Provide the (X, Y) coordinate of the cell's center where the given text is located.  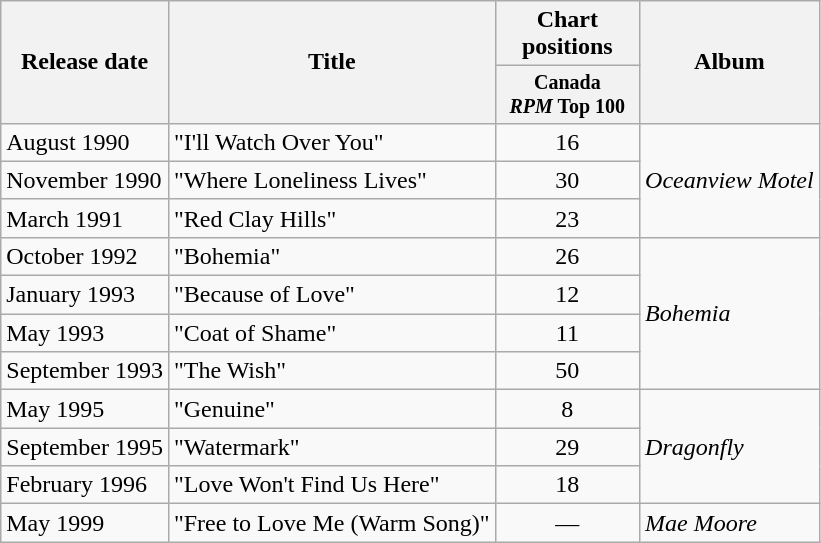
Release date (85, 62)
November 1990 (85, 180)
50 (567, 371)
"Love Won't Find Us Here" (332, 485)
Bohemia (730, 313)
18 (567, 485)
"Genuine" (332, 409)
"Where Loneliness Lives" (332, 180)
"Coat of Shame" (332, 333)
— (567, 523)
September 1993 (85, 371)
23 (567, 218)
"Free to Love Me (Warm Song)" (332, 523)
"The Wish" (332, 371)
Album (730, 62)
29 (567, 447)
September 1995 (85, 447)
March 1991 (85, 218)
"Bohemia" (332, 256)
May 1995 (85, 409)
16 (567, 142)
Title (332, 62)
February 1996 (85, 485)
October 1992 (85, 256)
11 (567, 333)
August 1990 (85, 142)
Chart positions (567, 34)
January 1993 (85, 295)
8 (567, 409)
"Red Clay Hills" (332, 218)
12 (567, 295)
Dragonfly (730, 447)
30 (567, 180)
"I'll Watch Over You" (332, 142)
May 1993 (85, 333)
"Because of Love" (332, 295)
26 (567, 256)
"Watermark" (332, 447)
Oceanview Motel (730, 180)
CanadaRPM Top 100 (567, 94)
May 1999 (85, 523)
Mae Moore (730, 523)
